Identify which cell holds the provided text, then report its (X, Y) central coordinate. 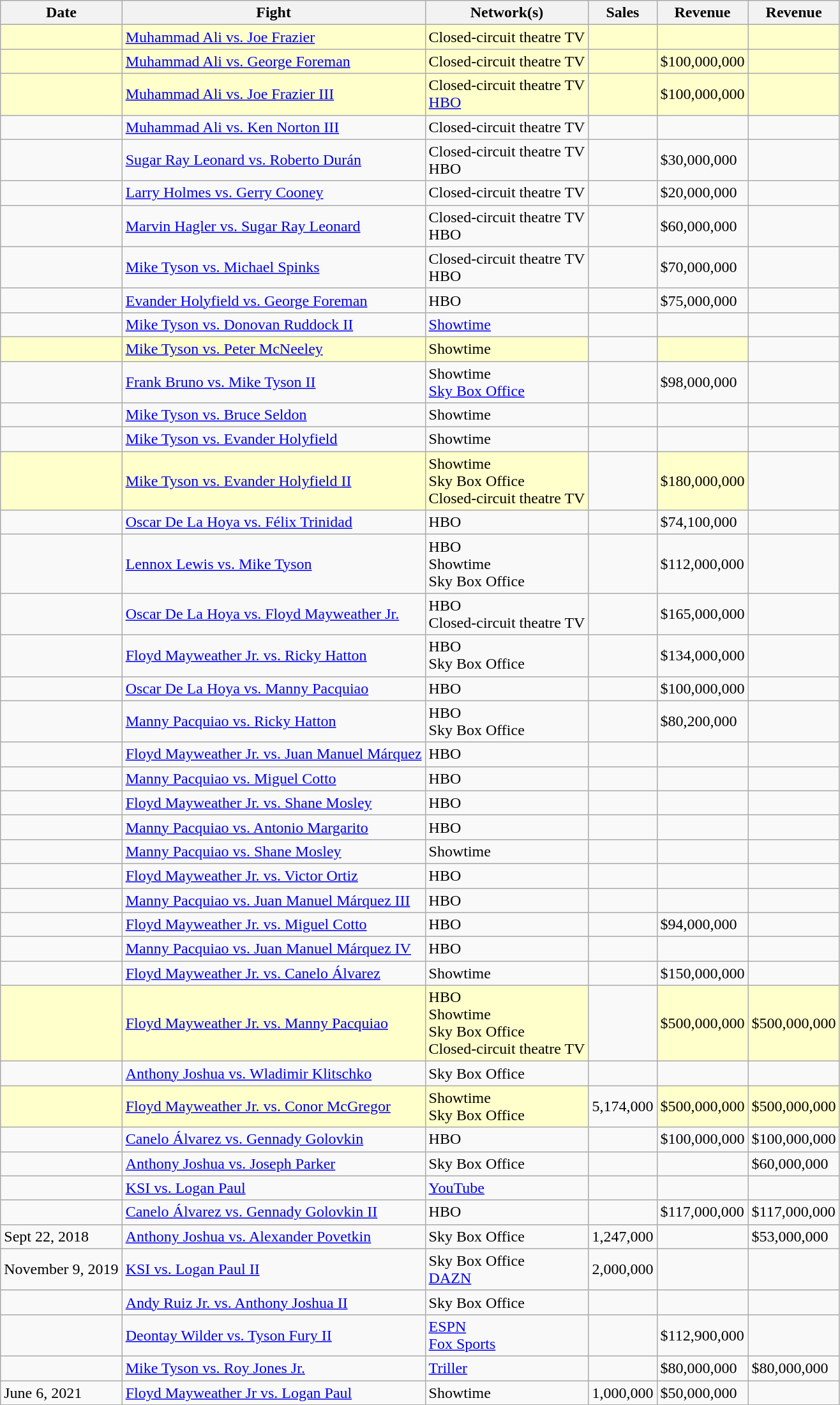
Muhammad Ali vs. Joe Frazier III (273, 95)
$98,000,000 (702, 382)
Marvin Hagler vs. Sugar Ray Leonard (273, 226)
$134,000,000 (702, 655)
Evander Holyfield vs. George Foreman (273, 300)
$180,000,000 (702, 481)
2,000,000 (623, 1270)
$112,000,000 (702, 564)
$165,000,000 (702, 614)
Floyd Mayweather Jr. vs. Canelo Álvarez (273, 973)
Canelo Álvarez vs. Gennady Golovkin (273, 1139)
Mike Tyson vs. Peter McNeeley (273, 349)
Larry Holmes vs. Gerry Cooney (273, 193)
ShowtimeSky Box OfficeClosed-circuit theatre TV (507, 481)
HBOShowtimeSky Box Office (507, 564)
Mike Tyson vs. Evander Holyfield (273, 439)
Manny Pacquiao vs. Juan Manuel Márquez III (273, 900)
Manny Pacquiao vs. Ricky Hatton (273, 722)
Triller (507, 1368)
$30,000,000 (702, 160)
Floyd Mayweather Jr. vs. Victor Ortiz (273, 876)
$50,000,000 (702, 1393)
Mike Tyson vs. Michael Spinks (273, 267)
$112,900,000 (702, 1335)
Date (61, 13)
1,247,000 (623, 1236)
Sky Box OfficeDAZN (507, 1270)
Sugar Ray Leonard vs. Roberto Durán (273, 160)
Oscar De La Hoya vs. Floyd Mayweather Jr. (273, 614)
Manny Pacquiao vs. Miguel Cotto (273, 778)
Canelo Álvarez vs. Gennady Golovkin II (273, 1212)
Mike Tyson vs. Roy Jones Jr. (273, 1368)
Muhammad Ali vs. Joe Frazier (273, 37)
Network(s) (507, 13)
Anthony Joshua vs. Wladimir Klitschko (273, 1074)
$150,000,000 (702, 973)
June 6, 2021 (61, 1393)
Andy Ruiz Jr. vs. Anthony Joshua II (273, 1302)
$94,000,000 (702, 925)
Anthony Joshua vs. Alexander Povetkin (273, 1236)
Floyd Mayweather Jr. vs. Conor McGregor (273, 1106)
Floyd Mayweather Jr vs. Logan Paul (273, 1393)
Mike Tyson vs. Bruce Seldon (273, 415)
1,000,000 (623, 1393)
Manny Pacquiao vs. Juan Manuel Márquez IV (273, 949)
$75,000,000 (702, 300)
ESPNFox Sports (507, 1335)
Floyd Mayweather Jr. vs. Miguel Cotto (273, 925)
Frank Bruno vs. Mike Tyson II (273, 382)
$74,100,000 (702, 522)
Lennox Lewis vs. Mike Tyson (273, 564)
Anthony Joshua vs. Joseph Parker (273, 1164)
Muhammad Ali vs. Ken Norton III (273, 127)
Muhammad Ali vs. George Foreman (273, 61)
YouTube (507, 1188)
5,174,000 (623, 1106)
$80,200,000 (702, 722)
Sept 22, 2018 (61, 1236)
$53,000,000 (794, 1236)
Mike Tyson vs. Donovan Ruddock II (273, 324)
$70,000,000 (702, 267)
Sales (623, 13)
KSI vs. Logan Paul II (273, 1270)
November 9, 2019 (61, 1270)
Floyd Mayweather Jr. vs. Manny Pacquiao (273, 1023)
Floyd Mayweather Jr. vs. Shane Mosley (273, 803)
Manny Pacquiao vs. Shane Mosley (273, 851)
HBOClosed-circuit theatre TV (507, 614)
Manny Pacquiao vs. Antonio Margarito (273, 827)
KSI vs. Logan Paul (273, 1188)
Floyd Mayweather Jr. vs. Ricky Hatton (273, 655)
Floyd Mayweather Jr. vs. Juan Manuel Márquez (273, 754)
Deontay Wilder vs. Tyson Fury II (273, 1335)
Fight (273, 13)
Oscar De La Hoya vs. Manny Pacquiao (273, 688)
HBOShowtimeSky Box OfficeClosed-circuit theatre TV (507, 1023)
$20,000,000 (702, 193)
Oscar De La Hoya vs. Félix Trinidad (273, 522)
Mike Tyson vs. Evander Holyfield II (273, 481)
